Scan for the cell matching the given text and deliver its (X, Y) coordinate at center. 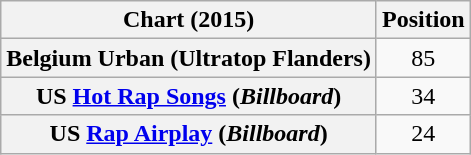
US Rap Airplay (Billboard) (189, 134)
24 (423, 134)
US Hot Rap Songs (Billboard) (189, 96)
Belgium Urban (Ultratop Flanders) (189, 58)
34 (423, 96)
85 (423, 58)
Position (423, 20)
Chart (2015) (189, 20)
